Identify which cell holds the provided text, then report its [x, y] central coordinate. 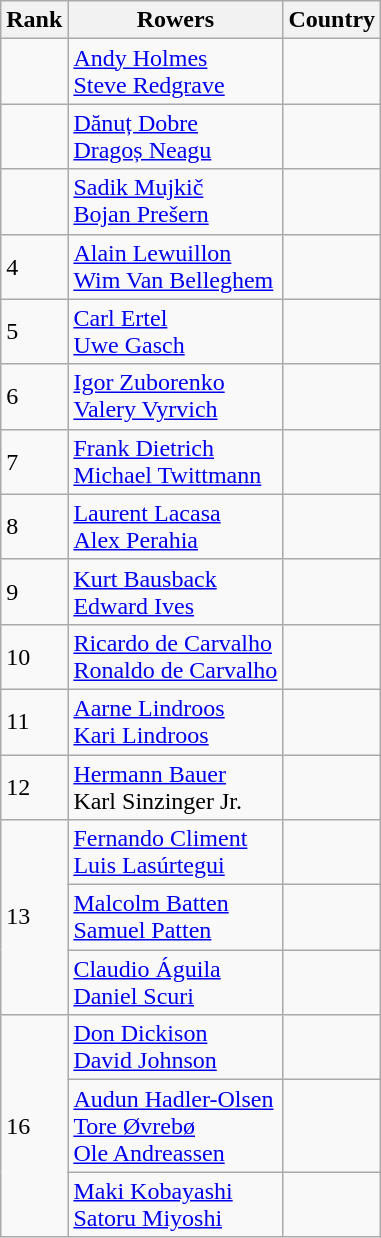
Maki KobayashiSatoru Miyoshi [176, 1204]
Dănuț DobreDragoș Neagu [176, 136]
6 [34, 396]
Igor ZuborenkoValery Vyrvich [176, 396]
Frank DietrichMichael Twittmann [176, 462]
Claudio ÁguilaDaniel Scuri [176, 982]
4 [34, 266]
Aarne LindroosKari Lindroos [176, 722]
16 [34, 1126]
8 [34, 526]
Alain LewuillonWim Van Belleghem [176, 266]
11 [34, 722]
Fernando ClimentLuis Lasúrtegui [176, 852]
12 [34, 786]
Laurent LacasaAlex Perahia [176, 526]
Sadik MujkičBojan Prešern [176, 202]
7 [34, 462]
13 [34, 918]
Andy HolmesSteve Redgrave [176, 72]
Don DickisonDavid Johnson [176, 1048]
Country [332, 20]
9 [34, 592]
Audun Hadler-OlsenTore ØvrebøOle Andreassen [176, 1126]
10 [34, 656]
Malcolm BattenSamuel Patten [176, 918]
5 [34, 332]
Carl ErtelUwe Gasch [176, 332]
Rank [34, 20]
Kurt BausbackEdward Ives [176, 592]
Ricardo de CarvalhoRonaldo de Carvalho [176, 656]
Rowers [176, 20]
Hermann BauerKarl Sinzinger Jr. [176, 786]
